From the cell containing the given text, extract its center point as [X, Y] coordinate. 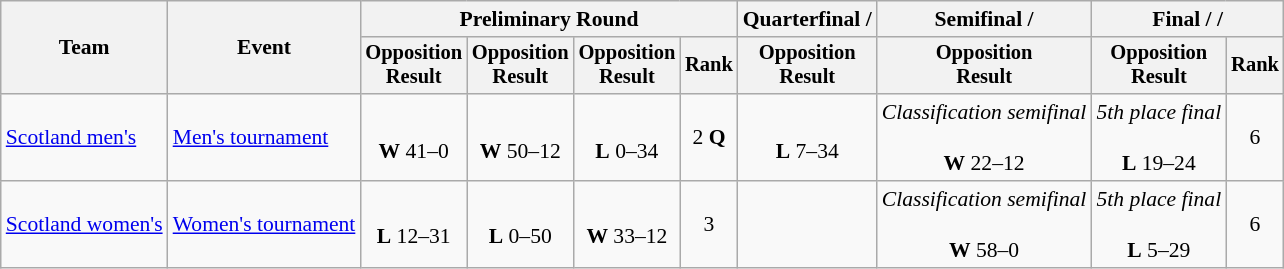
5th place finalL 19–24 [1158, 138]
L 12–31 [414, 224]
Classification semifinalW 58–0 [984, 224]
W 50–12 [520, 138]
Final / / [1187, 19]
W 41–0 [414, 138]
L 7–34 [808, 138]
Event [264, 48]
L 0–34 [628, 138]
2 Q [709, 138]
Men's tournament [264, 138]
5th place finalL 5–29 [1158, 224]
Team [84, 48]
Classification semifinalW 22–12 [984, 138]
3 [709, 224]
Scotland women's [84, 224]
Women's tournament [264, 224]
W 33–12 [628, 224]
L 0–50 [520, 224]
Preliminary Round [548, 19]
Quarterfinal / [808, 19]
Semifinal / [984, 19]
Scotland men's [84, 138]
